Output the (x, y) coordinate of the center of the cell containing the given text.  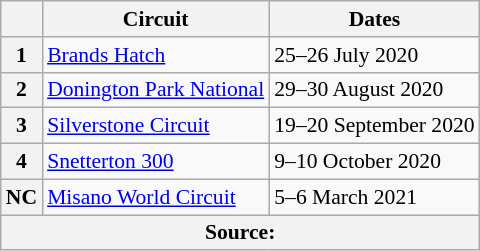
3 (22, 126)
Dates (374, 19)
Circuit (156, 19)
Source: (240, 233)
29–30 August 2020 (374, 90)
Donington Park National (156, 90)
1 (22, 55)
25–26 July 2020 (374, 55)
4 (22, 162)
19–20 September 2020 (374, 126)
2 (22, 90)
Snetterton 300 (156, 162)
Silverstone Circuit (156, 126)
9–10 October 2020 (374, 162)
Brands Hatch (156, 55)
5–6 March 2021 (374, 197)
NC (22, 197)
Misano World Circuit (156, 197)
